Return the (X, Y) coordinate for the center point of the cell that contains the specified text.  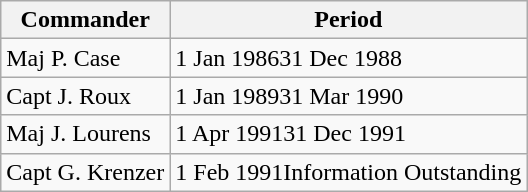
1 Feb 1991Information Outstanding (348, 172)
1 Apr 199131 Dec 1991 (348, 134)
Commander (86, 20)
1 Jan 198931 Mar 1990 (348, 96)
1 Jan 198631 Dec 1988 (348, 58)
Period (348, 20)
Maj J. Lourens (86, 134)
Capt G. Krenzer (86, 172)
Capt J. Roux (86, 96)
Maj P. Case (86, 58)
